Search for the cell housing the specified text and yield its (X, Y) center coordinate. 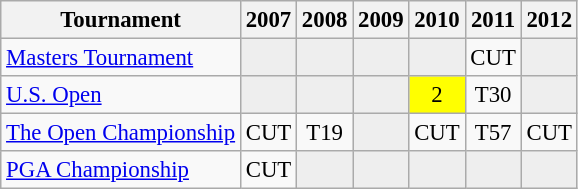
Tournament (121, 20)
T19 (325, 133)
Masters Tournament (121, 58)
T30 (493, 95)
PGA Championship (121, 170)
2010 (437, 20)
U.S. Open (121, 95)
2009 (381, 20)
2 (437, 95)
2011 (493, 20)
2007 (268, 20)
2012 (549, 20)
The Open Championship (121, 133)
T57 (493, 133)
2008 (325, 20)
